Find where the given text appears and provide that cell's center as [X, Y] coordinate. 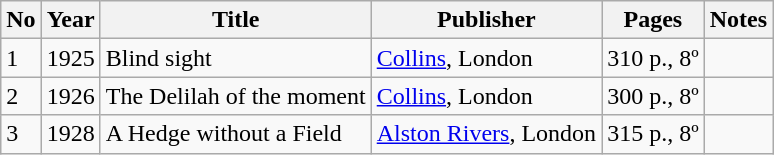
Pages [654, 20]
Title [236, 20]
1926 [70, 96]
Year [70, 20]
Alston Rivers, London [486, 134]
1928 [70, 134]
3 [21, 134]
310 p., 8º [654, 58]
2 [21, 96]
Publisher [486, 20]
Notes [738, 20]
1925 [70, 58]
The Delilah of the moment [236, 96]
300 p., 8º [654, 96]
Blind sight [236, 58]
No [21, 20]
1 [21, 58]
A Hedge without a Field [236, 134]
315 p., 8º [654, 134]
